Scan for the cell matching the given text and deliver its (x, y) coordinate at center. 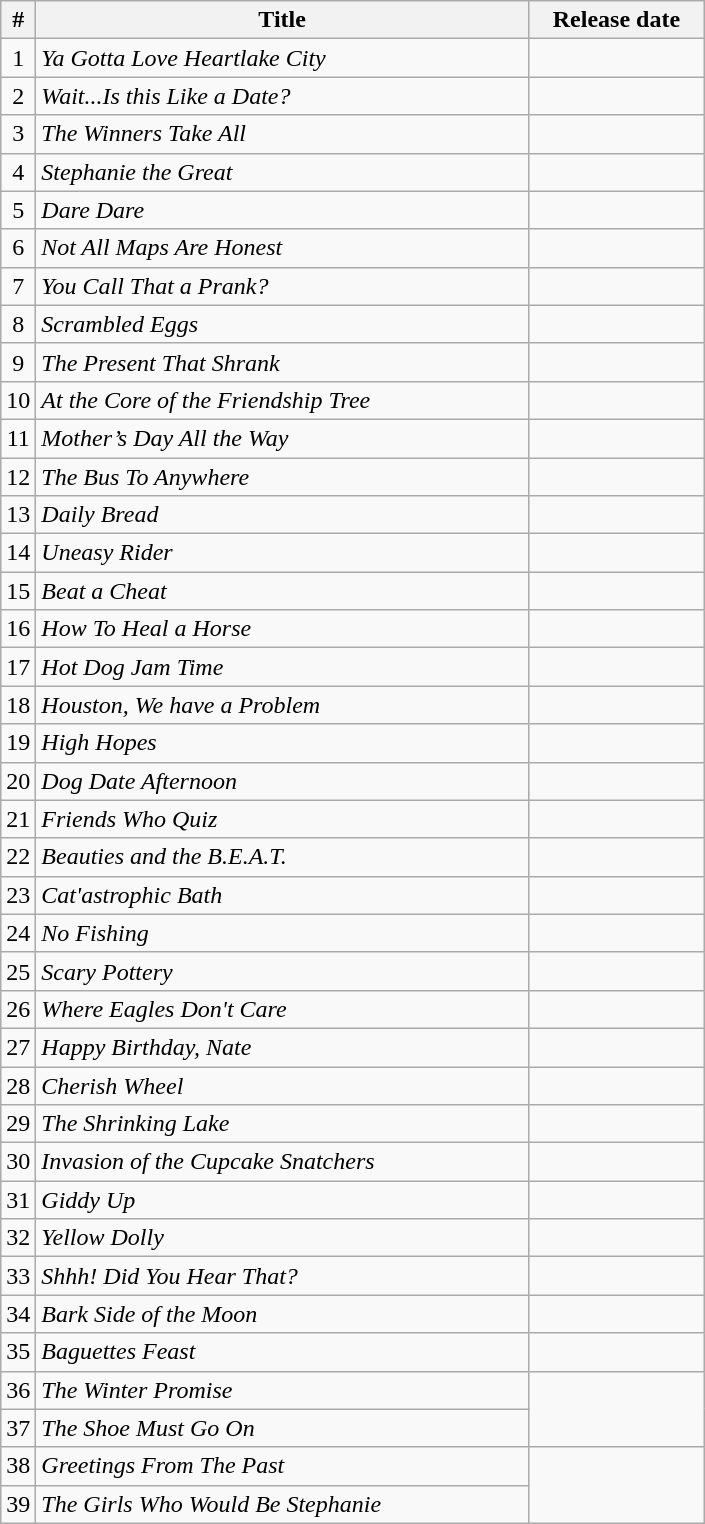
# (18, 20)
High Hopes (282, 743)
24 (18, 933)
Greetings From The Past (282, 1466)
The Girls Who Would Be Stephanie (282, 1504)
The Shoe Must Go On (282, 1428)
35 (18, 1352)
4 (18, 172)
The Winners Take All (282, 134)
17 (18, 667)
Happy Birthday, Nate (282, 1047)
Scary Pottery (282, 971)
Friends Who Quiz (282, 819)
31 (18, 1200)
37 (18, 1428)
25 (18, 971)
Beauties and the B.E.A.T. (282, 857)
Ya Gotta Love Heartlake City (282, 58)
5 (18, 210)
9 (18, 362)
At the Core of the Friendship Tree (282, 400)
3 (18, 134)
14 (18, 553)
Giddy Up (282, 1200)
Wait...Is this Like a Date? (282, 96)
Mother’s Day All the Way (282, 438)
Shhh! Did You Hear That? (282, 1276)
10 (18, 400)
22 (18, 857)
The Bus To Anywhere (282, 477)
Yellow Dolly (282, 1238)
No Fishing (282, 933)
6 (18, 248)
Not All Maps Are Honest (282, 248)
Dare Dare (282, 210)
1 (18, 58)
Beat a Cheat (282, 591)
30 (18, 1162)
21 (18, 819)
27 (18, 1047)
11 (18, 438)
13 (18, 515)
Bark Side of the Moon (282, 1314)
26 (18, 1009)
The Present That Shrank (282, 362)
29 (18, 1124)
15 (18, 591)
20 (18, 781)
Daily Bread (282, 515)
23 (18, 895)
32 (18, 1238)
12 (18, 477)
The Shrinking Lake (282, 1124)
Uneasy Rider (282, 553)
7 (18, 286)
The Winter Promise (282, 1390)
36 (18, 1390)
Cat'astrophic Bath (282, 895)
8 (18, 324)
2 (18, 96)
18 (18, 705)
Title (282, 20)
16 (18, 629)
Hot Dog Jam Time (282, 667)
Dog Date Afternoon (282, 781)
Baguettes Feast (282, 1352)
19 (18, 743)
33 (18, 1276)
Invasion of the Cupcake Snatchers (282, 1162)
34 (18, 1314)
You Call That a Prank? (282, 286)
39 (18, 1504)
Where Eagles Don't Care (282, 1009)
Cherish Wheel (282, 1085)
How To Heal a Horse (282, 629)
Release date (616, 20)
28 (18, 1085)
Stephanie the Great (282, 172)
Houston, We have a Problem (282, 705)
38 (18, 1466)
Scrambled Eggs (282, 324)
